Search for the cell housing the specified text and yield its [X, Y] center coordinate. 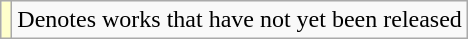
Denotes works that have not yet been released [240, 20]
